Output the (X, Y) coordinate of the center of the cell containing the given text.  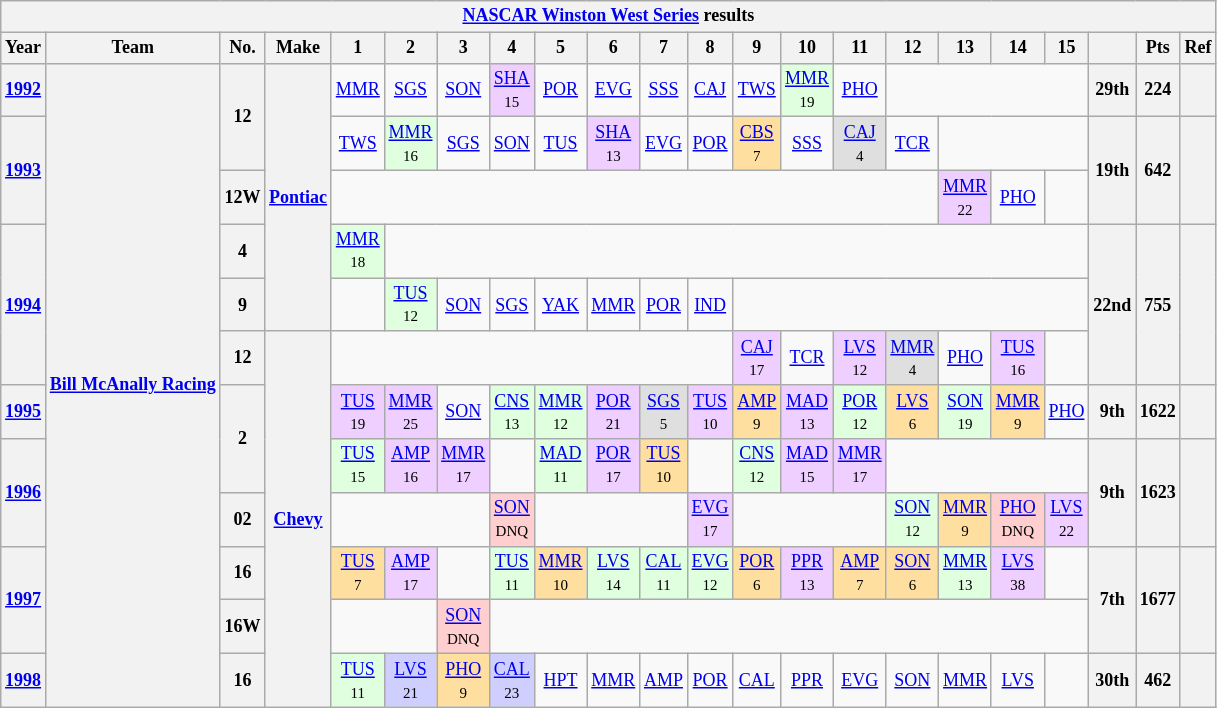
Team (132, 48)
CAL11 (664, 573)
30th (1112, 680)
AMP17 (410, 573)
AMP16 (410, 466)
3 (464, 48)
POR6 (757, 573)
PHO9 (464, 680)
LVS12 (860, 358)
1623 (1158, 492)
19th (1112, 170)
Ref (1198, 48)
MMR16 (410, 144)
224 (1158, 90)
CNS12 (757, 466)
1 (358, 48)
16W (242, 627)
7 (664, 48)
AMP7 (860, 573)
SHA15 (512, 90)
LVS6 (912, 412)
SON12 (912, 519)
YAK (560, 305)
MAD11 (560, 466)
POR21 (614, 412)
1993 (24, 170)
PPR13 (808, 573)
1622 (1158, 412)
TUS12 (410, 305)
TUS7 (358, 573)
MMR19 (808, 90)
Pontiac (298, 197)
CAL23 (512, 680)
14 (1018, 48)
6 (614, 48)
PPR (808, 680)
SON19 (966, 412)
22nd (1112, 304)
MAD15 (808, 466)
IND (710, 305)
8 (710, 48)
PHODNQ (1018, 519)
NASCAR Winston West Series results (608, 16)
MMR4 (912, 358)
462 (1158, 680)
MMR18 (358, 251)
CAJ (710, 90)
MAD13 (808, 412)
LVS38 (1018, 573)
1996 (24, 492)
CAL (757, 680)
SHA13 (614, 144)
1998 (24, 680)
No. (242, 48)
LVS14 (614, 573)
1997 (24, 600)
AMP9 (757, 412)
TUS19 (358, 412)
SGS5 (664, 412)
12W (242, 197)
Bill McAnally Racing (132, 385)
15 (1066, 48)
CBS7 (757, 144)
HPT (560, 680)
MMR10 (560, 573)
642 (1158, 170)
CAJ17 (757, 358)
29th (1112, 90)
CNS13 (512, 412)
EVG17 (710, 519)
LVS21 (410, 680)
10 (808, 48)
TUS (560, 144)
11 (860, 48)
LVS22 (1066, 519)
Pts (1158, 48)
MMR25 (410, 412)
SON6 (912, 573)
Make (298, 48)
1677 (1158, 600)
13 (966, 48)
POR17 (614, 466)
02 (242, 519)
5 (560, 48)
LVS (1018, 680)
755 (1158, 304)
MMR12 (560, 412)
EVG12 (710, 573)
Year (24, 48)
1994 (24, 304)
1995 (24, 412)
TUS15 (358, 466)
MMR22 (966, 197)
AMP (664, 680)
POR12 (860, 412)
CAJ4 (860, 144)
1992 (24, 90)
TUS16 (1018, 358)
MMR13 (966, 573)
7th (1112, 600)
Chevy (298, 519)
